From the cell containing the given text, extract its center point as [X, Y] coordinate. 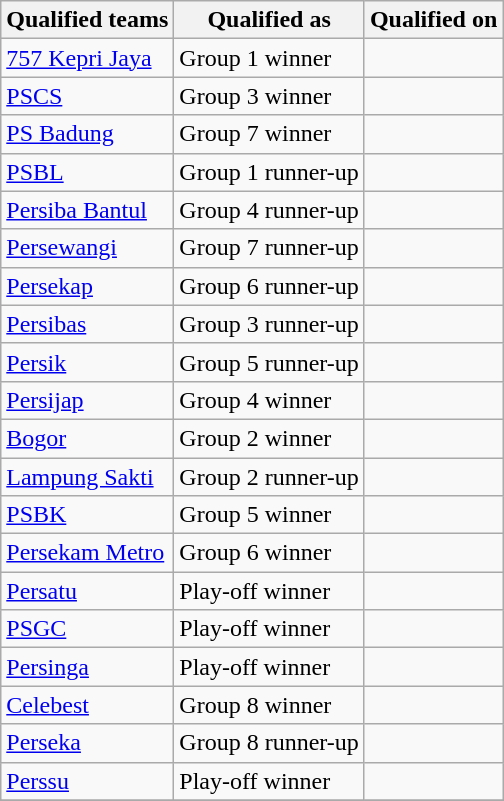
Perseka [88, 743]
PSGC [88, 629]
Group 6 winner [270, 553]
Persik [88, 362]
PS Badung [88, 134]
Group 2 runner-up [270, 477]
PSBL [88, 172]
Persijap [88, 400]
PSCS [88, 96]
Group 7 runner-up [270, 248]
Group 8 winner [270, 705]
Lampung Sakti [88, 477]
757 Kepri Jaya [88, 58]
Group 1 winner [270, 58]
Qualified on [433, 20]
Persibas [88, 324]
Celebest [88, 705]
Group 5 winner [270, 515]
Persewangi [88, 248]
Persekap [88, 286]
Persiba Bantul [88, 210]
Group 3 winner [270, 96]
Group 5 runner-up [270, 362]
Persekam Metro [88, 553]
Group 3 runner-up [270, 324]
Group 1 runner-up [270, 172]
Persinga [88, 667]
Perssu [88, 781]
Qualified teams [88, 20]
Group 7 winner [270, 134]
Group 6 runner-up [270, 286]
Group 2 winner [270, 438]
Persatu [88, 591]
Group 4 runner-up [270, 210]
PSBK [88, 515]
Group 8 runner-up [270, 743]
Group 4 winner [270, 400]
Qualified as [270, 20]
Bogor [88, 438]
